Output the [x, y] coordinate of the center of the cell containing the given text.  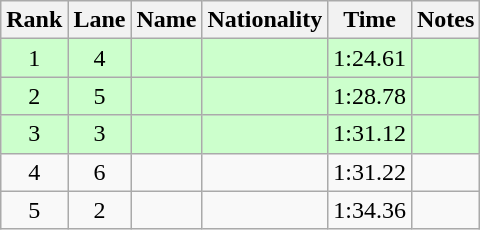
1:24.61 [370, 58]
1:31.12 [370, 134]
Notes [445, 20]
Nationality [265, 20]
Lane [100, 20]
1:31.22 [370, 172]
Time [370, 20]
1 [34, 58]
1:34.36 [370, 210]
Name [166, 20]
Rank [34, 20]
6 [100, 172]
1:28.78 [370, 96]
